Scan for the cell matching the given text and deliver its [x, y] coordinate at center. 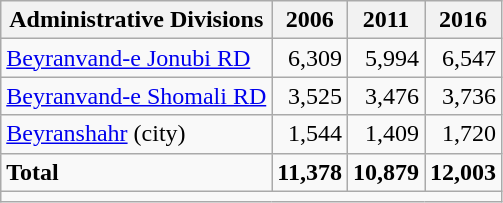
5,994 [386, 58]
6,547 [464, 58]
1,544 [310, 134]
Administrative Divisions [136, 20]
3,525 [310, 96]
3,476 [386, 96]
11,378 [310, 172]
1,409 [386, 134]
3,736 [464, 96]
10,879 [386, 172]
6,309 [310, 58]
1,720 [464, 134]
2011 [386, 20]
2006 [310, 20]
12,003 [464, 172]
Beyranvand-e Shomali RD [136, 96]
Total [136, 172]
Beyranshahr (city) [136, 134]
Beyranvand-e Jonubi RD [136, 58]
2016 [464, 20]
